Scan for the cell matching the given text and deliver its [x, y] coordinate at center. 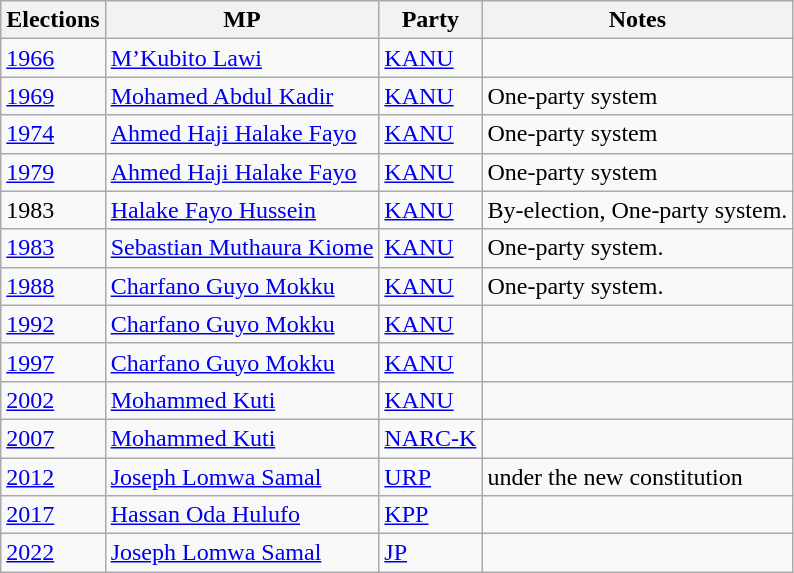
URP [430, 477]
1974 [53, 134]
under the new constitution [638, 477]
M’Kubito Lawi [242, 58]
Elections [53, 20]
Halake Fayo Hussein [242, 210]
2022 [53, 553]
JP [430, 553]
1969 [53, 96]
2017 [53, 515]
1992 [53, 324]
1988 [53, 286]
2012 [53, 477]
1966 [53, 58]
MP [242, 20]
Sebastian Muthaura Kiome [242, 248]
1979 [53, 172]
By-election, One-party system. [638, 210]
KPP [430, 515]
NARC-K [430, 438]
Notes [638, 20]
2007 [53, 438]
Party [430, 20]
Hassan Oda Hulufo [242, 515]
1997 [53, 362]
2002 [53, 400]
Mohamed Abdul Kadir [242, 96]
